Determine the (x, y) coordinate at the center of the cell enclosing the given text.  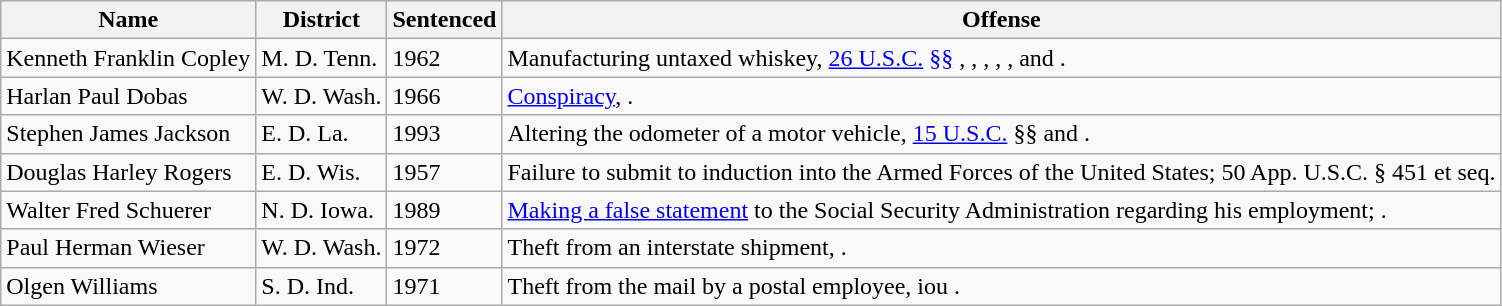
Making a false statement to the Social Security Administration regarding his employment; . (1002, 210)
N. D. Iowa. (322, 210)
Altering the odometer of a motor vehicle, 15 U.S.C. §§ and . (1002, 134)
Stephen James Jackson (128, 134)
1972 (444, 248)
1993 (444, 134)
Olgen Williams (128, 286)
Harlan Paul Dobas (128, 96)
Name (128, 20)
M. D. Tenn. (322, 58)
1989 (444, 210)
Manufacturing untaxed whiskey, 26 U.S.C. §§ , , , , , and . (1002, 58)
Theft from an interstate shipment, . (1002, 248)
Walter Fred Schuerer (128, 210)
E. D. Wis. (322, 172)
Failure to submit to induction into the Armed Forces of the United States; 50 App. U.S.C. § 451 et seq. (1002, 172)
Sentenced (444, 20)
E. D. La. (322, 134)
Douglas Harley Rogers (128, 172)
1962 (444, 58)
1957 (444, 172)
Theft from the mail by a postal employee, iou . (1002, 286)
1966 (444, 96)
S. D. Ind. (322, 286)
Offense (1002, 20)
Kenneth Franklin Copley (128, 58)
Paul Herman Wieser (128, 248)
1971 (444, 286)
Conspiracy, . (1002, 96)
District (322, 20)
